Locate the cell with the specified text and output its [X, Y] center coordinate. 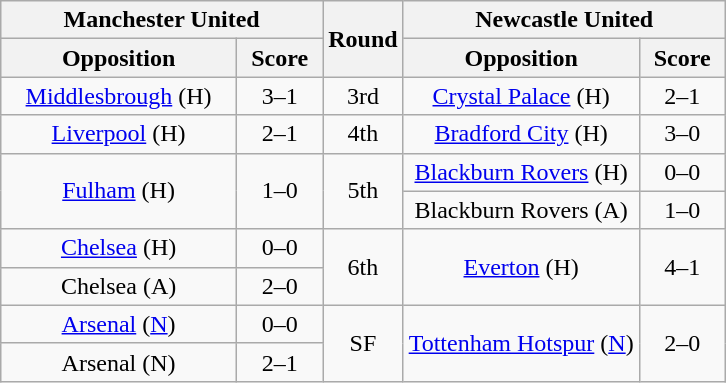
4–1 [682, 267]
3–0 [682, 134]
4th [363, 134]
Newcastle United [564, 20]
Blackburn Rovers (H) [521, 172]
SF [363, 343]
Bradford City (H) [521, 134]
Crystal Palace (H) [521, 96]
3–1 [280, 96]
Blackburn Rovers (A) [521, 210]
Fulham (H) [119, 191]
Everton (H) [521, 267]
5th [363, 191]
Manchester United [162, 20]
Liverpool (H) [119, 134]
3rd [363, 96]
Chelsea (H) [119, 248]
Round [363, 39]
Tottenham Hotspur (N) [521, 343]
6th [363, 267]
Chelsea (A) [119, 286]
Middlesbrough (H) [119, 96]
